Scan for the cell matching the given text and deliver its (X, Y) coordinate at center. 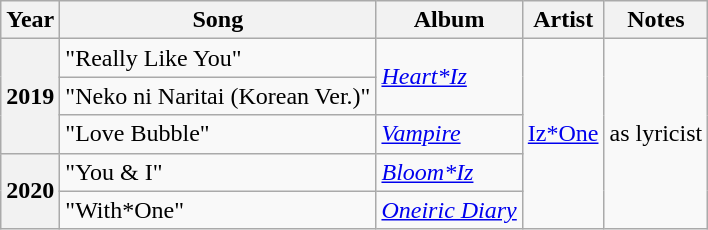
"Neko ni Naritai (Korean Ver.)" (218, 96)
as lyricist (656, 134)
Album (449, 20)
2019 (30, 96)
Vampire (449, 134)
Song (218, 20)
Oneiric Diary (449, 210)
Bloom*Iz (449, 172)
Artist (563, 20)
Notes (656, 20)
Year (30, 20)
Iz*One (563, 134)
"With*One" (218, 210)
"Love Bubble" (218, 134)
"You & I" (218, 172)
2020 (30, 191)
Heart*Iz (449, 77)
"Really Like You" (218, 58)
